Find where the given text appears and provide that cell's center as (x, y) coordinate. 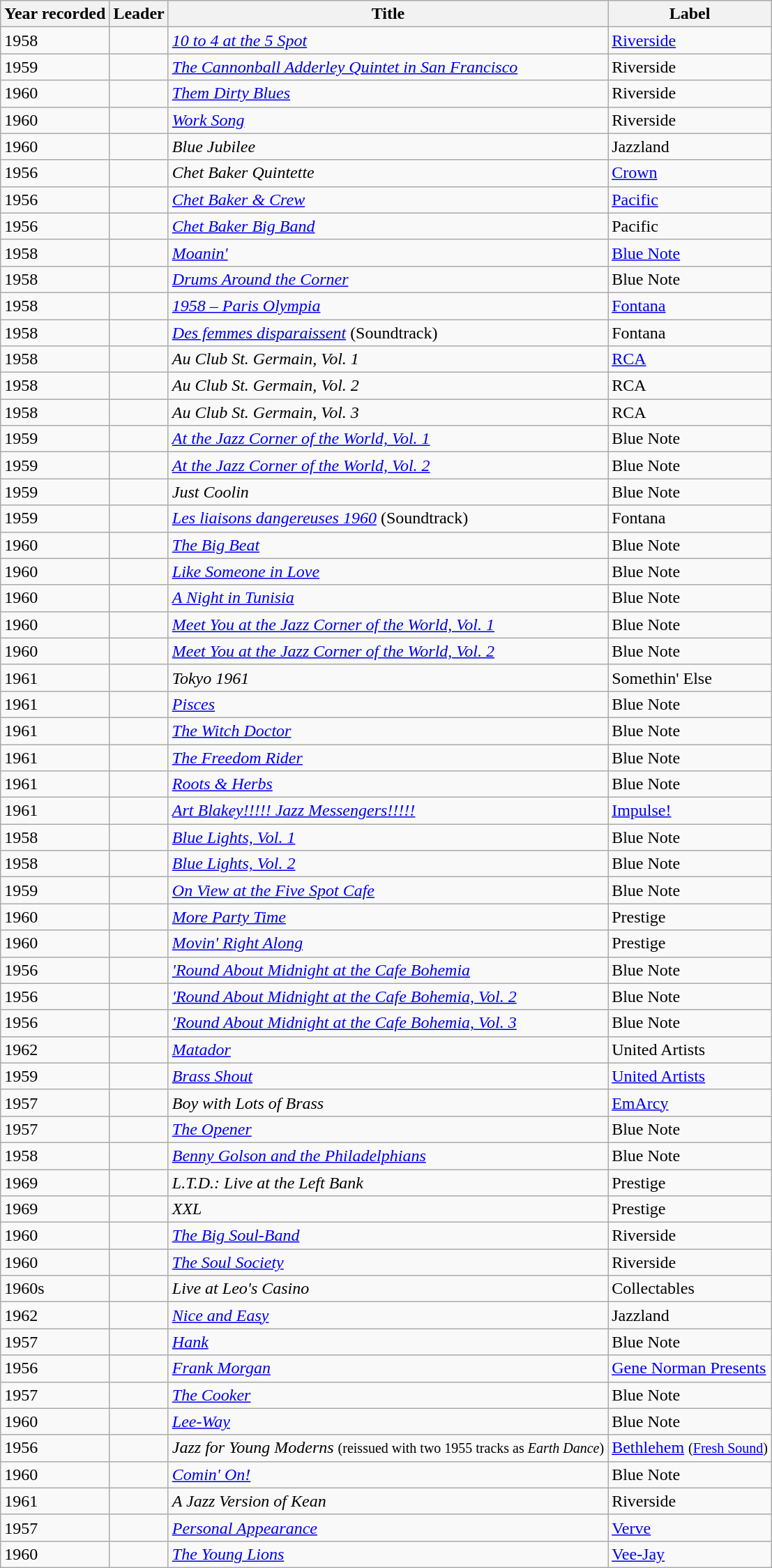
The Big Beat (388, 545)
Year recorded (55, 14)
Chet Baker Quintette (388, 173)
Tokyo 1961 (388, 678)
Somethin' Else (690, 678)
At the Jazz Corner of the World, Vol. 2 (388, 465)
Hank (388, 1342)
Roots & Herbs (388, 784)
Boy with Lots of Brass (388, 1103)
Lee-Way (388, 1421)
The Opener (388, 1129)
Movin' Right Along (388, 943)
Au Club St. Germain, Vol. 3 (388, 412)
Verve (690, 1528)
Blue Lights, Vol. 1 (388, 837)
Moanin' (388, 253)
EmArcy (690, 1103)
Frank Morgan (388, 1368)
'Round About Midnight at the Cafe Bohemia, Vol. 2 (388, 996)
'Round About Midnight at the Cafe Bohemia (388, 970)
XXL (388, 1209)
Vee-Jay (690, 1554)
More Party Time (388, 917)
Crown (690, 173)
Title (388, 14)
Drums Around the Corner (388, 279)
Nice and Easy (388, 1315)
Work Song (388, 120)
Comin' On! (388, 1474)
Au Club St. Germain, Vol. 2 (388, 386)
1960s (55, 1289)
Benny Golson and the Philadelphians (388, 1156)
The Freedom Rider (388, 757)
Pisces (388, 704)
'Round About Midnight at the Cafe Bohemia, Vol. 3 (388, 1023)
Blue Lights, Vol. 2 (388, 864)
Leader (139, 14)
Les liaisons dangereuses 1960 (Soundtrack) (388, 518)
Matador (388, 1050)
The Cannonball Adderley Quintet in San Francisco (388, 67)
At the Jazz Corner of the World, Vol. 1 (388, 439)
A Night in Tunisia (388, 598)
Chet Baker Big Band (388, 226)
Live at Leo's Casino (388, 1289)
1958 – Paris Olympia (388, 306)
L.T.D.: Live at the Left Bank (388, 1183)
The Young Lions (388, 1554)
Chet Baker & Crew (388, 200)
The Cooker (388, 1395)
On View at the Five Spot Cafe (388, 890)
Gene Norman Presents (690, 1368)
A Jazz Version of Kean (388, 1501)
The Witch Doctor (388, 731)
Blue Jubilee (388, 147)
Personal Appearance (388, 1528)
The Soul Society (388, 1262)
Them Dirty Blues (388, 94)
Bethlehem (Fresh Sound) (690, 1448)
Brass Shout (388, 1076)
Collectables (690, 1289)
10 to 4 at the 5 Spot (388, 40)
Au Club St. Germain, Vol. 1 (388, 359)
The Big Soul-Band (388, 1236)
Meet You at the Jazz Corner of the World, Vol. 2 (388, 651)
Art Blakey!!!!! Jazz Messengers!!!!! (388, 811)
Impulse! (690, 811)
Des femmes disparaissent (Soundtrack) (388, 333)
Label (690, 14)
Jazz for Young Moderns (reissued with two 1955 tracks as Earth Dance) (388, 1448)
Like Someone in Love (388, 572)
Meet You at the Jazz Corner of the World, Vol. 1 (388, 625)
Just Coolin (388, 492)
